Locate the cell with the specified text and output its (X, Y) center coordinate. 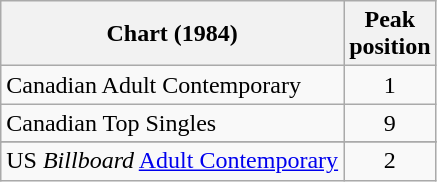
9 (390, 123)
Canadian Adult Contemporary (172, 85)
Canadian Top Singles (172, 123)
Peakposition (390, 34)
2 (390, 161)
US Billboard Adult Contemporary (172, 161)
Chart (1984) (172, 34)
1 (390, 85)
